Detect which cell encompasses the target text, then output its (x, y) center coordinate. 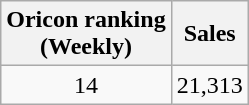
Sales (210, 34)
21,313 (210, 85)
Oricon ranking(Weekly) (86, 34)
14 (86, 85)
